Output the [x, y] coordinate of the center of the cell containing the given text.  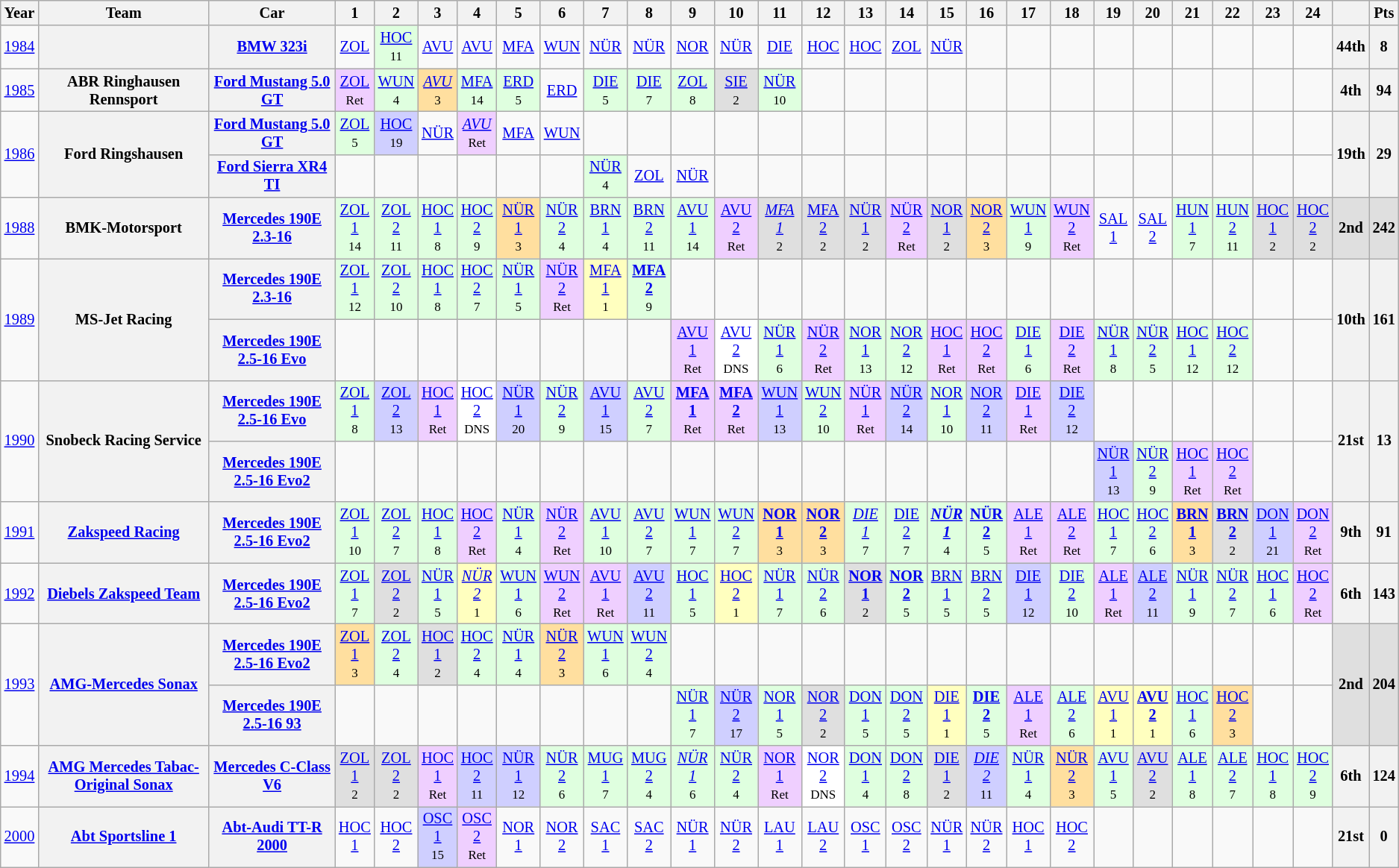
16 [986, 13]
BRN211 [649, 228]
MFA29 [649, 289]
3 [437, 13]
ALE211 [1152, 594]
1993 [19, 685]
WUN4 [396, 90]
NÜR10 [780, 90]
LAU2 [823, 837]
11 [780, 13]
OSC2Ret [478, 837]
HOC26 [1152, 532]
AVU115 [605, 411]
MFA22 [823, 228]
1991 [19, 532]
Pts [1384, 13]
MFA14 [478, 90]
NOR212 [906, 350]
AVURet [478, 133]
DIE210 [1071, 594]
NÜR113 [1113, 471]
WUN19 [1028, 228]
12 [823, 13]
NÜR214 [906, 411]
2 [396, 13]
HUN17 [1192, 228]
ERD5 [519, 90]
Snobeck Racing Service [124, 441]
143 [1384, 594]
HOC11 [396, 47]
OSC115 [437, 837]
21 [1192, 13]
AMG Mercedes Tabac-Original Sonax [124, 776]
ABR Ringhausen Rennsport [124, 90]
NOR110 [946, 411]
WUN17 [692, 532]
NÜR27 [1233, 594]
BRN13 [1192, 532]
9th [1351, 532]
WUN113 [780, 411]
AVU114 [692, 228]
HOC21 [736, 594]
1990 [19, 441]
ERD [562, 90]
HOC15 [692, 594]
NOR2DNS [823, 776]
OSC1 [866, 837]
AVU11 [1113, 715]
7 [605, 13]
94 [1384, 90]
Team [124, 13]
DON14 [866, 776]
DIE112 [1028, 594]
1 [355, 13]
6 [562, 13]
AVU3 [437, 90]
AVU15 [1113, 776]
NOR15 [780, 715]
MFA1Ret [692, 411]
DIE17 [866, 532]
Mercedes 190E 2.5-16 93 [272, 715]
HOC22 [1313, 228]
AVU211 [649, 594]
161 [1384, 319]
WUN24 [649, 654]
NÜR19 [1192, 594]
0 [1384, 837]
ZOL5 [355, 133]
ZOL24 [396, 654]
NÜR18 [1113, 350]
SIE2 [736, 90]
124 [1384, 776]
ZOL110 [355, 532]
DIE212 [1071, 411]
DIE16 [1028, 350]
ZOL27 [396, 532]
BRN15 [946, 594]
ZOL211 [396, 228]
NOR13 [780, 532]
91 [1384, 532]
ALE2Ret [1071, 532]
HOC17 [1113, 532]
DIE25 [986, 715]
AVU2Ret [736, 228]
Zakspeed Racing [124, 532]
ZOL13 [355, 654]
20 [1152, 13]
WUN210 [823, 411]
24 [1313, 13]
NÜR13 [519, 228]
18 [1071, 13]
DON121 [1273, 532]
1988 [19, 228]
DIE7 [649, 90]
OSC2 [906, 837]
10 [736, 13]
Ford Ringshausen [124, 154]
HOC27 [478, 289]
Abt Sportsline 1 [124, 837]
MS-Jet Racing [124, 319]
DON28 [906, 776]
MUG17 [605, 776]
1986 [19, 154]
NÜR120 [519, 411]
2000 [19, 837]
HOC112 [1192, 350]
BMW 323i [272, 47]
DIE12 [946, 776]
MUG24 [649, 776]
NOR22 [823, 715]
204 [1384, 685]
NÜR21 [478, 594]
ALE26 [1071, 715]
NÜR4 [605, 176]
WUN27 [736, 532]
AVU22 [1152, 776]
NOR25 [906, 594]
DIE11 [946, 715]
ZOL213 [396, 411]
HOC24 [478, 654]
ZOL8 [692, 90]
ZOL114 [355, 228]
19 [1113, 13]
SAL2 [1152, 228]
SAL1 [1113, 228]
44th [1351, 47]
15 [946, 13]
NOR2 [562, 837]
DIE211 [986, 776]
DON15 [866, 715]
NOR1 [519, 837]
DON25 [906, 715]
DIE5 [605, 90]
MFA11 [605, 289]
HUN211 [1233, 228]
SAC2 [649, 837]
HOC23 [1233, 715]
NOR211 [986, 411]
9 [692, 13]
DIE1Ret [1028, 411]
22 [1233, 13]
BRN25 [986, 594]
1989 [19, 319]
1984 [19, 47]
HOC211 [478, 776]
SAC1 [605, 837]
ZOL12 [355, 776]
1994 [19, 776]
HOC2DNS [478, 411]
ZOLRet [355, 90]
Diebels Zakspeed Team [124, 594]
BMK-Motorsport [124, 228]
ZOL18 [355, 411]
NÜR112 [519, 776]
NÜR217 [736, 715]
NOR113 [866, 350]
AVU110 [605, 532]
14 [906, 13]
MFA2Ret [736, 411]
DIE [780, 47]
ZOL210 [396, 289]
Ford Sierra XR4 TI [272, 176]
DIE2Ret [1071, 350]
ZOL112 [355, 289]
HOC19 [396, 133]
NOR1Ret [780, 776]
NÜR1Ret [866, 411]
23 [1273, 13]
ALE18 [1192, 776]
ZOL17 [355, 594]
DIE27 [906, 532]
10th [1351, 319]
NOR [692, 47]
4th [1351, 90]
Abt-Audi TT-R 2000 [272, 837]
BRN14 [605, 228]
4 [478, 13]
17 [1028, 13]
AVU21 [1152, 715]
1992 [19, 594]
Car [272, 13]
HOC212 [1233, 350]
LAU1 [780, 837]
29 [1384, 154]
5 [519, 13]
242 [1384, 228]
BRN22 [1233, 532]
AVU2DNS [736, 350]
MFA12 [780, 228]
19th [1351, 154]
NÜR12 [866, 228]
Year [19, 13]
AMG-Mercedes Sonax [124, 685]
1985 [19, 90]
Mercedes C-Class V6 [272, 776]
ALE27 [1233, 776]
DON2Ret [1313, 532]
